Locate the cell with the specified text and output its (X, Y) center coordinate. 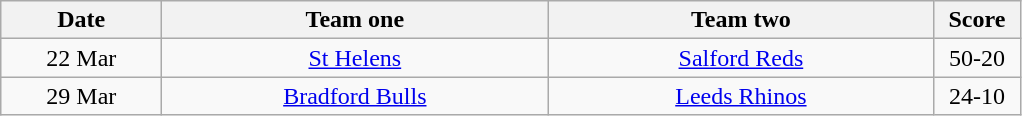
Date (82, 20)
Team two (741, 20)
Team one (355, 20)
50-20 (977, 58)
24-10 (977, 96)
29 Mar (82, 96)
Salford Reds (741, 58)
22 Mar (82, 58)
St Helens (355, 58)
Leeds Rhinos (741, 96)
Score (977, 20)
Bradford Bulls (355, 96)
